Identify which cell holds the provided text, then report its [x, y] central coordinate. 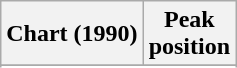
Chart (1990) [72, 34]
Peakposition [189, 34]
